Return [X, Y] of the center of cell containing provided text 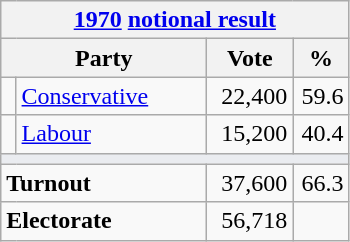
Party [104, 58]
Vote [250, 58]
1970 notional result [175, 20]
15,200 [250, 134]
40.4 [321, 134]
Electorate [104, 221]
Turnout [104, 183]
56,718 [250, 221]
% [321, 58]
59.6 [321, 96]
Labour [112, 134]
22,400 [250, 96]
37,600 [250, 183]
66.3 [321, 183]
Conservative [112, 96]
